Detect which cell encompasses the target text, then output its [X, Y] center coordinate. 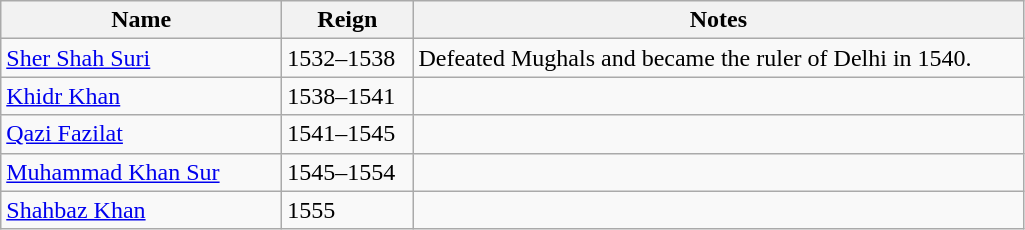
Notes [718, 20]
1538–1541 [348, 96]
Qazi Fazilat [142, 134]
1541–1545 [348, 134]
1532–1538 [348, 58]
Khidr Khan [142, 96]
1545–1554 [348, 172]
Muhammad Khan Sur [142, 172]
Shahbaz Khan [142, 210]
Sher Shah Suri [142, 58]
Reign [348, 20]
Defeated Mughals and became the ruler of Delhi in 1540. [718, 58]
1555 [348, 210]
Name [142, 20]
